Extract the [x, y] coordinate from the center of the cell holding the provided text.  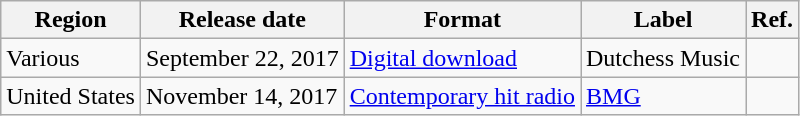
Region [71, 20]
United States [71, 96]
Ref. [772, 20]
Format [462, 20]
Contemporary hit radio [462, 96]
Label [662, 20]
BMG [662, 96]
Release date [242, 20]
September 22, 2017 [242, 58]
Dutchess Music [662, 58]
Digital download [462, 58]
Various [71, 58]
November 14, 2017 [242, 96]
